Identify which cell holds the provided text, then report its [x, y] central coordinate. 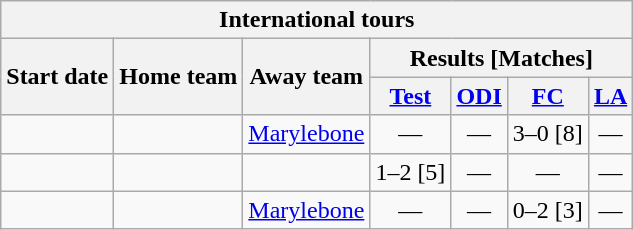
ODI [479, 96]
Results [Matches] [502, 58]
International tours [317, 20]
Home team [178, 77]
3–0 [8] [548, 134]
Away team [306, 77]
LA [610, 96]
0–2 [3] [548, 210]
FC [548, 96]
1–2 [5] [410, 172]
Start date [58, 77]
Test [410, 96]
